Extract the [x, y] coordinate from the center of the cell holding the provided text.  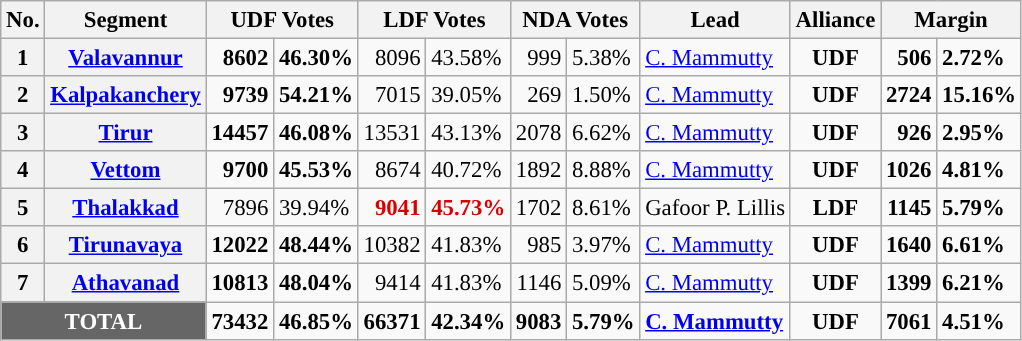
9414 [392, 283]
2.95% [980, 133]
42.34% [468, 321]
73432 [240, 321]
Athavanad [126, 283]
LDF Votes [434, 20]
4.51% [980, 321]
1399 [909, 283]
48.04% [316, 283]
15.16% [980, 95]
2724 [909, 95]
1026 [909, 170]
39.94% [316, 208]
8602 [240, 58]
7 [23, 283]
46.08% [316, 133]
5 [23, 208]
48.44% [316, 245]
10382 [392, 245]
4.81% [980, 170]
46.85% [316, 321]
1.50% [604, 95]
9700 [240, 170]
39.05% [468, 95]
2078 [538, 133]
999 [538, 58]
Tirur [126, 133]
Gafoor P. Lillis [715, 208]
7061 [909, 321]
66371 [392, 321]
10813 [240, 283]
3.97% [604, 245]
9041 [392, 208]
8.88% [604, 170]
45.53% [316, 170]
Lead [715, 20]
40.72% [468, 170]
1145 [909, 208]
1892 [538, 170]
6.61% [980, 245]
45.73% [468, 208]
TOTAL [104, 321]
6 [23, 245]
54.21% [316, 95]
Kalpakanchery [126, 95]
13531 [392, 133]
NDA Votes [574, 20]
8096 [392, 58]
9739 [240, 95]
Thalakkad [126, 208]
985 [538, 245]
1702 [538, 208]
LDF [835, 208]
7896 [240, 208]
Tirunavaya [126, 245]
43.13% [468, 133]
Vettom [126, 170]
1 [23, 58]
5.09% [604, 283]
8.61% [604, 208]
43.58% [468, 58]
9083 [538, 321]
2.72% [980, 58]
No. [23, 20]
3 [23, 133]
2 [23, 95]
6.62% [604, 133]
269 [538, 95]
UDF Votes [282, 20]
1146 [538, 283]
Valavannur [126, 58]
4 [23, 170]
506 [909, 58]
8674 [392, 170]
7015 [392, 95]
46.30% [316, 58]
Margin [952, 20]
1640 [909, 245]
12022 [240, 245]
6.21% [980, 283]
Alliance [835, 20]
926 [909, 133]
Segment [126, 20]
14457 [240, 133]
5.38% [604, 58]
